Pinpoint the cell where the given text exists, returning its [x, y] midpoint coordinate. 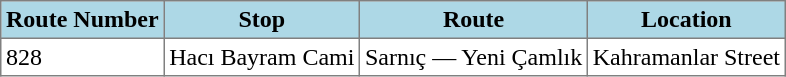
Route [474, 20]
828 [82, 57]
Sarnıç — Yeni Çamlık [474, 57]
Route Number [82, 20]
Kahramanlar Street [687, 57]
Location [687, 20]
Hacı Bayram Cami [262, 57]
Stop [262, 20]
